Search for the cell housing the specified text and yield its [x, y] center coordinate. 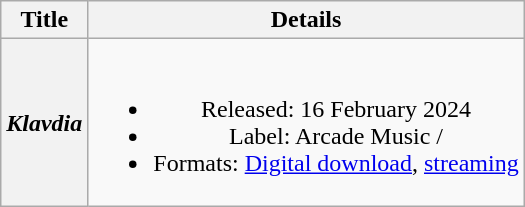
Details [306, 20]
Title [44, 20]
Released: 16 February 2024Label: Arcade Music / Formats: Digital download, streaming [306, 122]
Klavdia [44, 122]
